Return (X, Y) of the center of cell containing provided text 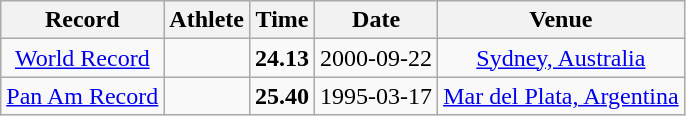
Sydney, Australia (562, 58)
2000-09-22 (376, 58)
World Record (82, 58)
Pan Am Record (82, 96)
1995-03-17 (376, 96)
Mar del Plata, Argentina (562, 96)
24.13 (282, 58)
Athlete (207, 20)
25.40 (282, 96)
Record (82, 20)
Date (376, 20)
Time (282, 20)
Venue (562, 20)
